Output the (x, y) coordinate of the center of the cell containing the given text.  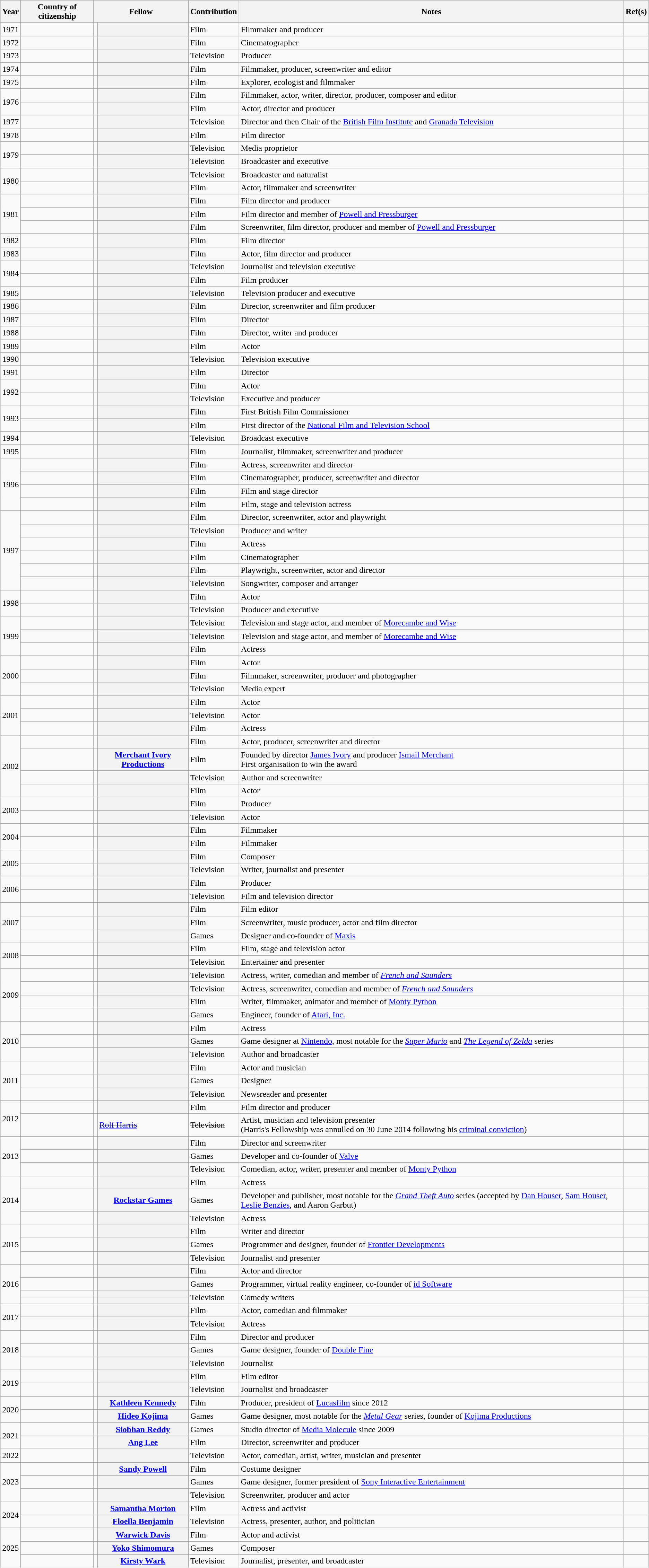
Broadcast executive (431, 438)
Notes (431, 12)
1980 (10, 181)
Ang Lee (143, 1442)
Director, screenwriter and producer (431, 1442)
Newsreader and presenter (431, 1094)
Comedy writers (431, 1297)
Journalist, filmmaker, screenwriter and producer (431, 452)
Kirsty Wark (143, 1561)
Writer, filmmaker, animator and member of Monty Python (431, 1001)
Journalist and television executive (431, 267)
1995 (10, 452)
Kathleen Kennedy (143, 1403)
2002 (10, 766)
Programmer, virtual reality engineer, co-founder of id Software (431, 1284)
2025 (10, 1548)
1992 (10, 392)
1987 (10, 319)
Developer and co-founder of Valve (431, 1156)
1983 (10, 254)
Costume designer (431, 1469)
2018 (10, 1350)
2019 (10, 1383)
Film and stage director (431, 491)
Artist, musician and television presenter (Harris's Fellowship was annulled on 30 June 2014 following his criminal conviction) (431, 1125)
1982 (10, 240)
Actor and musician (431, 1068)
2021 (10, 1436)
2004 (10, 837)
Broadcaster and naturalist (431, 174)
2000 (10, 676)
Screenwriter, film director, producer and member of Powell and Pressburger (431, 227)
Director, screenwriter and film producer (431, 306)
Filmmaker, producer, screenwriter and editor (431, 69)
Engineer, founder of Atari, Inc. (431, 1015)
2009 (10, 995)
1996 (10, 484)
Journalist (431, 1363)
2017 (10, 1317)
Playwright, screenwriter, actor and director (431, 570)
Director and then Chair of the British Film Institute and Granada Television (431, 122)
Designer and co-founder of Maxis (431, 936)
Rolf Harris (143, 1125)
2008 (10, 955)
Director and producer (431, 1337)
1979 (10, 155)
Actor, director and producer (431, 108)
2011 (10, 1081)
Television producer and executive (431, 293)
Film director and member of Powell and Pressburger (431, 214)
2001 (10, 715)
Hideo Kojima (143, 1416)
1985 (10, 293)
Filmmaker and producer (431, 29)
Yoko Shimomura (143, 1548)
1997 (10, 550)
1978 (10, 135)
Actress, presenter, author, and politician (431, 1522)
2013 (10, 1156)
Film, stage and television actor (431, 949)
Ref(s) (636, 12)
Songwriter, composer and arranger (431, 583)
Actress and activist (431, 1508)
1988 (10, 333)
Actress, screenwriter and director (431, 465)
Screenwriter, producer and actor (431, 1495)
Producer and executive (431, 610)
Siobhan Reddy (143, 1429)
1972 (10, 43)
Director, writer and producer (431, 333)
Developer and publisher, most notable for the Grand Theft Auto series (accepted by Dan Houser, Sam Houser, Leslie Benzies, and Aaron Garbut) (431, 1200)
1989 (10, 346)
Game designer, former president of Sony Interactive Entertainment (431, 1482)
Director, screenwriter, actor and playwright (431, 517)
Programmer and designer, founder of Frontier Developments (431, 1244)
Game designer at Nintendo, most notable for the Super Mario and The Legend of Zelda series (431, 1041)
Actor and director (431, 1271)
1999 (10, 636)
1990 (10, 359)
1976 (10, 102)
Actor, film director and producer (431, 254)
Author and broadcaster (431, 1054)
Media proprietor (431, 148)
Studio director of Media Molecule since 2009 (431, 1429)
Journalist and presenter (431, 1258)
1974 (10, 69)
Media expert (431, 689)
2007 (10, 922)
Executive and producer (431, 399)
Screenwriter, music producer, actor and film director (431, 922)
Actor and activist (431, 1535)
Floella Benjamin (143, 1522)
1973 (10, 56)
Broadcaster and executive (431, 161)
Game designer, founder of Double Fine (431, 1350)
2010 (10, 1041)
1993 (10, 419)
1975 (10, 82)
2006 (10, 890)
Journalist, presenter, and broadcaster (431, 1561)
Actor, comedian and filmmaker (431, 1311)
Director and screenwriter (431, 1143)
2015 (10, 1244)
Actress, screenwriter, comedian and member of French and Saunders (431, 988)
1998 (10, 603)
Rockstar Games (143, 1200)
2023 (10, 1482)
2014 (10, 1200)
1977 (10, 122)
Writer, journalist and presenter (431, 870)
Sandy Powell (143, 1469)
Comedian, actor, writer, presenter and member of Monty Python (431, 1169)
Founded by director James Ivory and producer Ismail Merchant First organisation to win the award (431, 760)
2005 (10, 863)
1981 (10, 214)
Producer, president of Lucasfilm since 2012 (431, 1403)
Film, stage and television actress (431, 504)
Designer (431, 1081)
Cinematographer, producer, screenwriter and director (431, 478)
First British Film Commissioner (431, 412)
1991 (10, 372)
Merchant Ivory Productions (143, 760)
2024 (10, 1515)
Film and television director (431, 896)
Actress, writer, comedian and member of French and Saunders (431, 975)
Actor, filmmaker and screenwriter (431, 188)
Country of citizenship (57, 12)
2003 (10, 810)
Samantha Morton (143, 1508)
Explorer, ecologist and filmmaker (431, 82)
Film producer (431, 280)
Contribution (214, 12)
Actor, producer, screenwriter and director (431, 742)
2020 (10, 1409)
Filmmaker, actor, writer, director, producer, composer and editor (431, 95)
1986 (10, 306)
Television executive (431, 359)
Fellow (141, 12)
First director of the National Film and Television School (431, 425)
Producer and writer (431, 531)
Game designer, most notable for the Metal Gear series, founder of Kojima Productions (431, 1416)
Filmmaker, screenwriter, producer and photographer (431, 676)
1984 (10, 273)
Journalist and broadcaster (431, 1390)
1994 (10, 438)
Writer and director (431, 1231)
2012 (10, 1119)
Warwick Davis (143, 1535)
Actor, comedian, artist, writer, musician and presenter (431, 1455)
Entertainer and presenter (431, 962)
2016 (10, 1284)
Author and screenwriter (431, 777)
Year (10, 12)
1971 (10, 29)
2022 (10, 1455)
